Scan for the cell matching the given text and deliver its (x, y) coordinate at center. 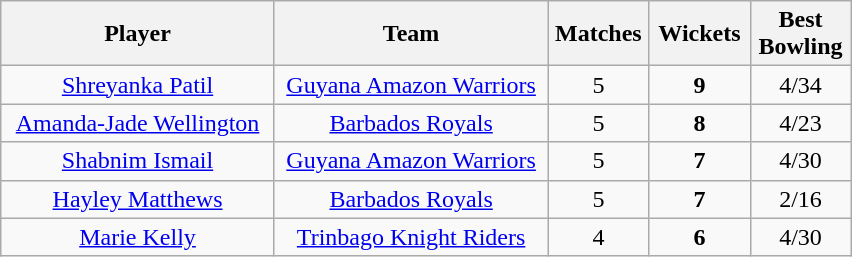
6 (700, 237)
Hayley Matthews (138, 199)
Shabnim Ismail (138, 161)
Amanda-Jade Wellington (138, 123)
8 (700, 123)
2/16 (800, 199)
4/34 (800, 85)
Matches (598, 34)
4 (598, 237)
Wickets (700, 34)
Trinbago Knight Riders (411, 237)
Team (411, 34)
Player (138, 34)
Marie Kelly (138, 237)
Shreyanka Patil (138, 85)
4/23 (800, 123)
Best Bowling (800, 34)
9 (700, 85)
